Determine the [X, Y] coordinate at the center of the cell enclosing the given text.  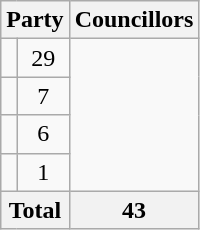
Party [35, 20]
1 [43, 172]
6 [43, 134]
Councillors [134, 20]
7 [43, 96]
Total [35, 210]
43 [134, 210]
29 [43, 58]
